Search for the cell housing the specified text and yield its [x, y] center coordinate. 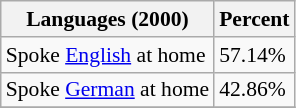
57.14% [254, 55]
Languages (2000) [108, 19]
Percent [254, 19]
42.86% [254, 90]
Spoke English at home [108, 55]
Spoke German at home [108, 90]
